Locate the cell with the specified text and output its [X, Y] center coordinate. 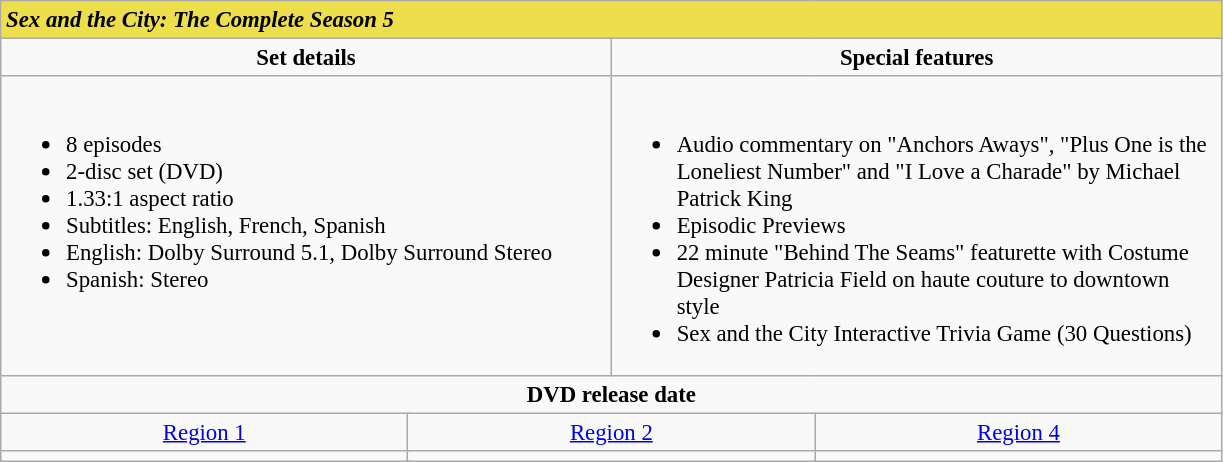
Special features [916, 58]
Region 4 [1018, 432]
Region 1 [204, 432]
Sex and the City: The Complete Season 5 [612, 20]
DVD release date [612, 394]
Region 2 [612, 432]
8 episodes2-disc set (DVD)1.33:1 aspect ratioSubtitles: English, French, SpanishEnglish: Dolby Surround 5.1, Dolby Surround StereoSpanish: Stereo [306, 226]
Set details [306, 58]
